Scan for the cell matching the given text and deliver its [X, Y] coordinate at center. 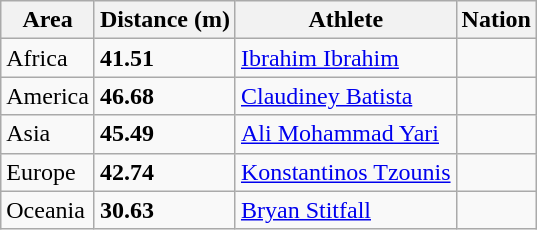
Asia [48, 134]
Athlete [346, 20]
America [48, 96]
30.63 [164, 210]
Nation [496, 20]
Oceania [48, 210]
Distance (m) [164, 20]
Africa [48, 58]
41.51 [164, 58]
Ibrahim Ibrahim [346, 58]
Ali Mohammad Yari [346, 134]
Bryan Stitfall [346, 210]
Konstantinos Tzounis [346, 172]
Claudiney Batista [346, 96]
42.74 [164, 172]
45.49 [164, 134]
Europe [48, 172]
Area [48, 20]
46.68 [164, 96]
